Identify which cell holds the provided text, then report its (X, Y) central coordinate. 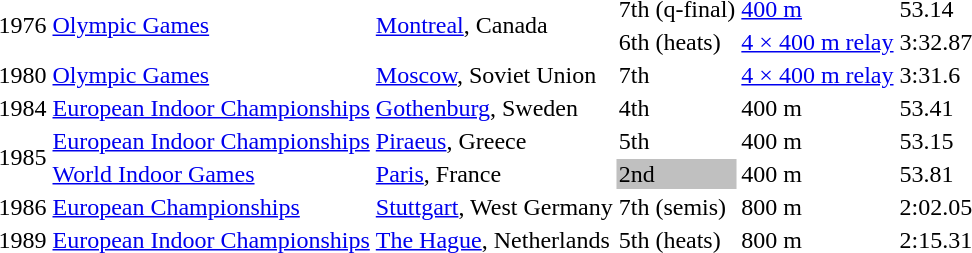
Piraeus, Greece (494, 141)
6th (heats) (677, 42)
Moscow, Soviet Union (494, 75)
7th (semis) (677, 207)
800 m (818, 207)
Olympic Games (211, 75)
European Championships (211, 207)
World Indoor Games (211, 174)
4th (677, 108)
Gothenburg, Sweden (494, 108)
5th (677, 141)
Stuttgart, West Germany (494, 207)
7th (677, 75)
2nd (677, 174)
Paris, France (494, 174)
